Capture the cell that displays the provided text and extract its (x, y) central coordinate. 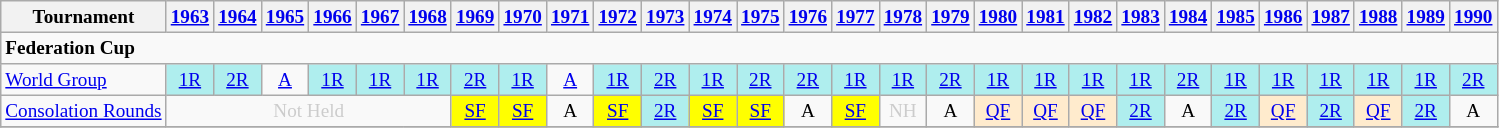
1968 (428, 17)
NH (903, 111)
1981 (1046, 17)
1975 (761, 17)
Not Held (308, 111)
1984 (1188, 17)
1987 (1331, 17)
1977 (856, 17)
1971 (570, 17)
1972 (618, 17)
Federation Cup (749, 48)
1990 (1473, 17)
1973 (665, 17)
World Group (84, 80)
1974 (713, 17)
1964 (238, 17)
1978 (903, 17)
1976 (808, 17)
Consolation Rounds (84, 111)
1969 (475, 17)
1988 (1378, 17)
1983 (1141, 17)
1985 (1236, 17)
1986 (1283, 17)
Tournament (84, 17)
1970 (523, 17)
1965 (285, 17)
1980 (998, 17)
1982 (1093, 17)
1963 (190, 17)
1989 (1426, 17)
1966 (333, 17)
1979 (951, 17)
1967 (380, 17)
